For the text-containing cell, return its midpoint in [x, y] coordinate format. 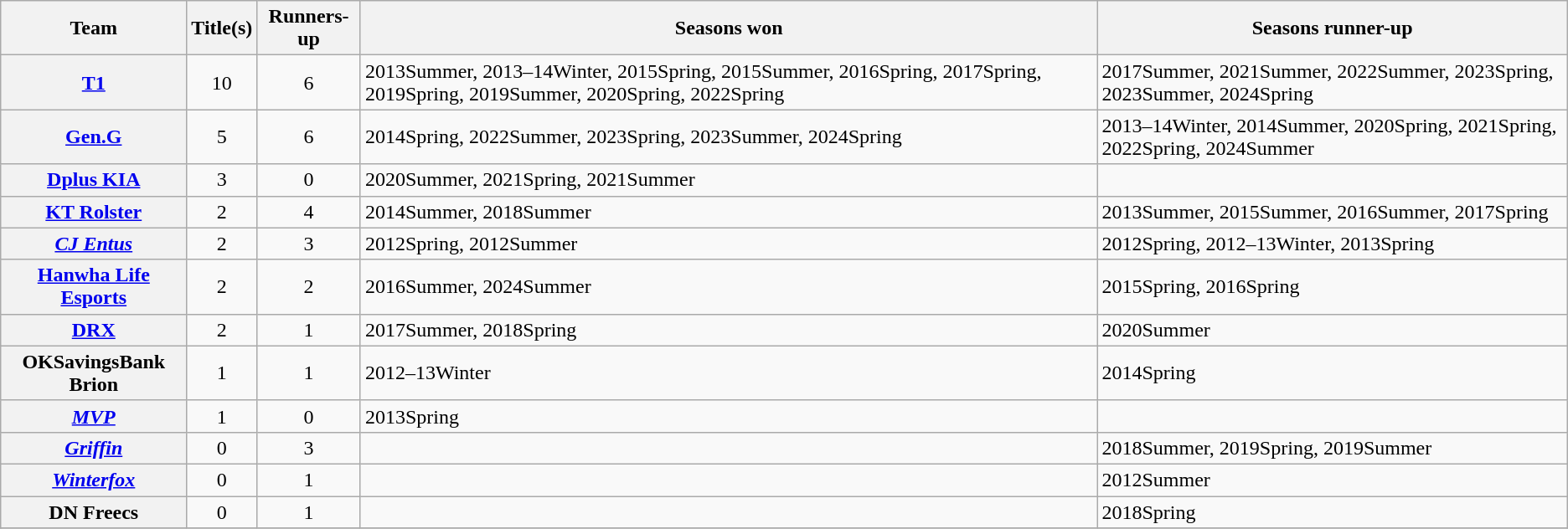
2013Summer, 2013–14Winter, 2015Spring, 2015Summer, 2016Spring, 2017Spring, 2019Spring, 2019Summer, 2020Spring, 2022Spring [729, 82]
2020Summer [1332, 330]
2012Summer [1332, 480]
2012Spring, 2012Summer [729, 244]
2018Spring [1332, 511]
2017Summer, 2018Spring [729, 330]
DRX [94, 330]
10 [222, 82]
2014Spring, 2022Summer, 2023Spring, 2023Summer, 2024Spring [729, 137]
4 [309, 212]
2014Summer, 2018Summer [729, 212]
OKSavingsBank Brion [94, 373]
Winterfox [94, 480]
2012–13Winter [729, 373]
DN Freecs [94, 511]
2016Summer, 2024Summer [729, 286]
Runners-up [309, 28]
5 [222, 137]
2015Spring, 2016Spring [1332, 286]
Team [94, 28]
2013Spring [729, 416]
CJ Entus [94, 244]
Dplus KIA [94, 180]
Seasons won [729, 28]
2014Spring [1332, 373]
Seasons runner-up [1332, 28]
2013–14Winter, 2014Summer, 2020Spring, 2021Spring, 2022Spring, 2024Summer [1332, 137]
2013Summer, 2015Summer, 2016Summer, 2017Spring [1332, 212]
2012Spring, 2012–13Winter, 2013Spring [1332, 244]
Gen.G [94, 137]
2017Summer, 2021Summer, 2022Summer, 2023Spring, 2023Summer, 2024Spring [1332, 82]
Title(s) [222, 28]
2020Summer, 2021Spring, 2021Summer [729, 180]
T1 [94, 82]
KT Rolster [94, 212]
2018Summer, 2019Spring, 2019Summer [1332, 448]
MVP [94, 416]
Hanwha Life Esports [94, 286]
Griffin [94, 448]
